Return (X, Y) of the center of cell containing provided text 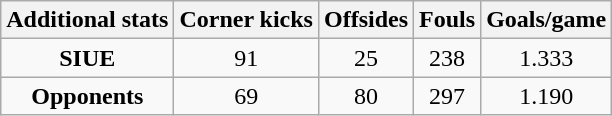
Corner kicks (246, 20)
238 (448, 58)
Additional stats (88, 20)
Fouls (448, 20)
80 (366, 96)
69 (246, 96)
91 (246, 58)
25 (366, 58)
Goals/game (546, 20)
Opponents (88, 96)
Offsides (366, 20)
SIUE (88, 58)
1.190 (546, 96)
1.333 (546, 58)
297 (448, 96)
